Search for the cell housing the specified text and yield its [x, y] center coordinate. 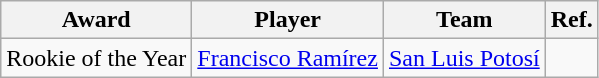
San Luis Potosí [464, 58]
Francisco Ramírez [288, 58]
Player [288, 20]
Ref. [572, 20]
Award [96, 20]
Team [464, 20]
Rookie of the Year [96, 58]
